Identify which cell holds the provided text, then report its [X, Y] central coordinate. 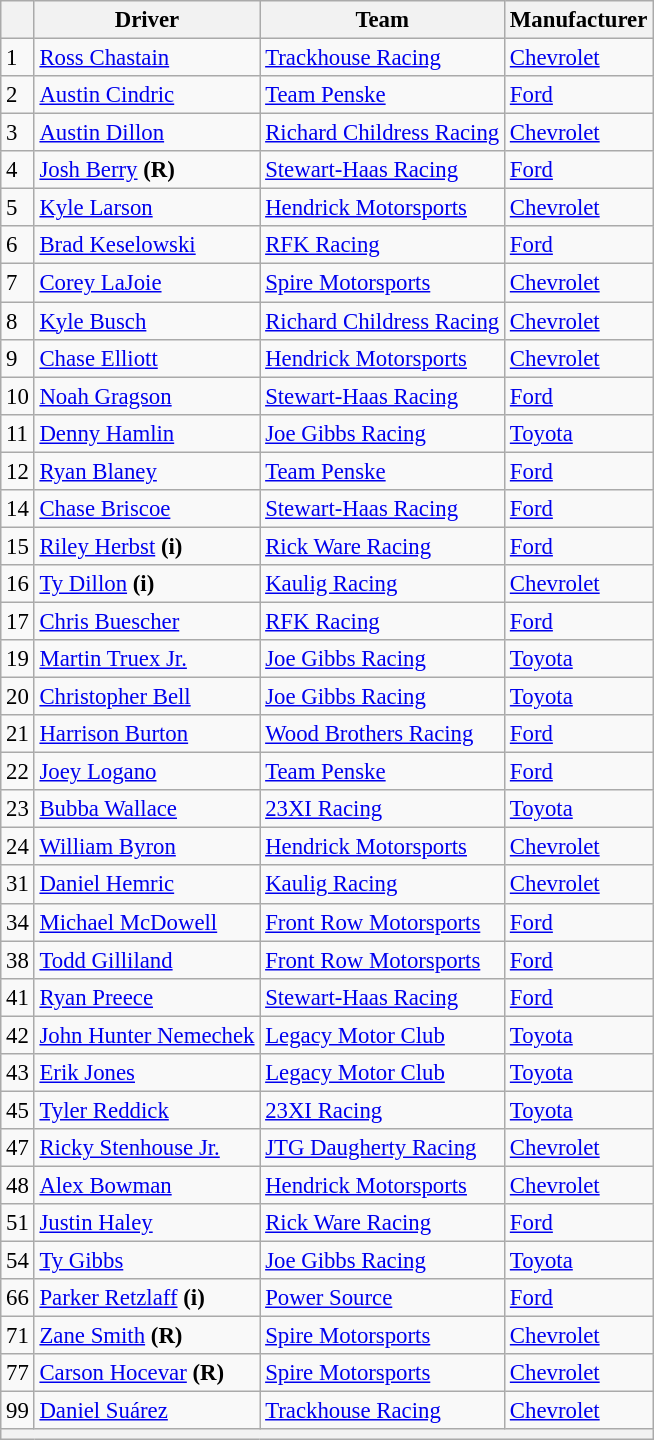
Noah Gragson [147, 396]
Zane Smith (R) [147, 1336]
Michael McDowell [147, 922]
Austin Cindric [147, 95]
4 [18, 170]
Daniel Suárez [147, 1411]
41 [18, 997]
Christopher Bell [147, 697]
Justin Haley [147, 1223]
Todd Gilliland [147, 960]
Chase Elliott [147, 358]
Power Source [382, 1298]
16 [18, 584]
42 [18, 1035]
Tyler Reddick [147, 1110]
38 [18, 960]
Ross Chastain [147, 58]
Wood Brothers Racing [382, 734]
17 [18, 621]
Daniel Hemric [147, 885]
Team [382, 20]
21 [18, 734]
31 [18, 885]
Martin Truex Jr. [147, 659]
7 [18, 283]
Parker Retzlaff (i) [147, 1298]
47 [18, 1148]
24 [18, 847]
20 [18, 697]
45 [18, 1110]
Chris Buescher [147, 621]
43 [18, 1073]
9 [18, 358]
8 [18, 321]
1 [18, 58]
Ryan Preece [147, 997]
2 [18, 95]
Riley Herbst (i) [147, 546]
Ricky Stenhouse Jr. [147, 1148]
Carson Hocevar (R) [147, 1373]
Manufacturer [579, 20]
Ryan Blaney [147, 471]
10 [18, 396]
Denny Hamlin [147, 433]
14 [18, 509]
66 [18, 1298]
Joey Logano [147, 772]
99 [18, 1411]
6 [18, 245]
Austin Dillon [147, 133]
11 [18, 433]
Ty Dillon (i) [147, 584]
Bubba Wallace [147, 809]
23 [18, 809]
Harrison Burton [147, 734]
John Hunter Nemechek [147, 1035]
Alex Bowman [147, 1185]
Ty Gibbs [147, 1261]
3 [18, 133]
77 [18, 1373]
19 [18, 659]
12 [18, 471]
34 [18, 922]
Kyle Busch [147, 321]
15 [18, 546]
Driver [147, 20]
Brad Keselowski [147, 245]
54 [18, 1261]
Kyle Larson [147, 208]
51 [18, 1223]
22 [18, 772]
William Byron [147, 847]
Erik Jones [147, 1073]
5 [18, 208]
Josh Berry (R) [147, 170]
Chase Briscoe [147, 509]
Corey LaJoie [147, 283]
71 [18, 1336]
JTG Daugherty Racing [382, 1148]
48 [18, 1185]
